From the cell containing the given text, extract its center point as (x, y) coordinate. 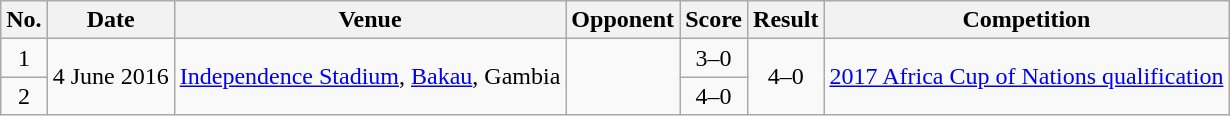
Date (110, 20)
2017 Africa Cup of Nations qualification (1026, 77)
Venue (370, 20)
Independence Stadium, Bakau, Gambia (370, 77)
Competition (1026, 20)
No. (24, 20)
3–0 (714, 58)
1 (24, 58)
Opponent (623, 20)
4 June 2016 (110, 77)
2 (24, 96)
Result (786, 20)
Score (714, 20)
